Capture the cell that displays the provided text and extract its [X, Y] central coordinate. 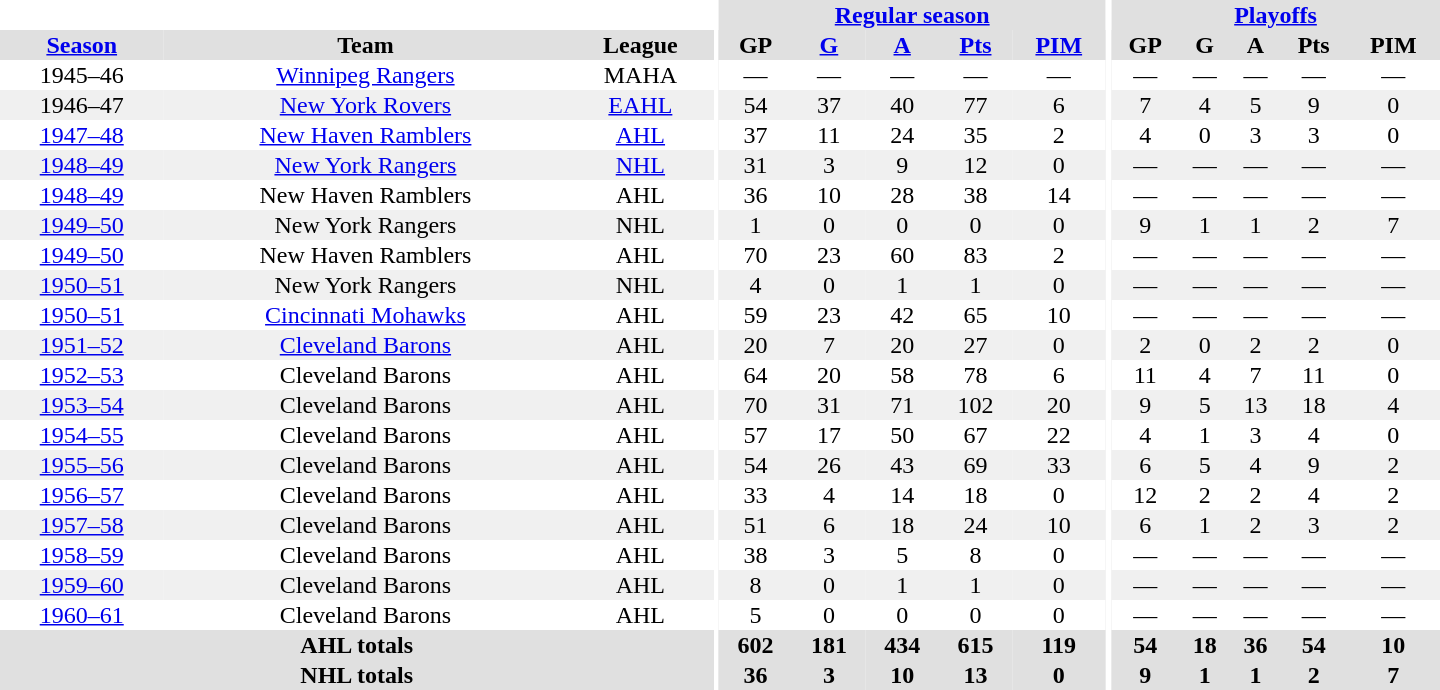
78 [976, 375]
Regular season [912, 15]
22 [1058, 435]
51 [756, 525]
27 [976, 345]
1953–54 [82, 405]
Team [365, 45]
1947–48 [82, 135]
1946–47 [82, 105]
64 [756, 375]
1945–46 [82, 75]
1957–58 [82, 525]
119 [1058, 645]
58 [902, 375]
602 [756, 645]
60 [902, 255]
57 [756, 435]
65 [976, 315]
Season [82, 45]
434 [902, 645]
43 [902, 465]
83 [976, 255]
1960–61 [82, 615]
1952–53 [82, 375]
40 [902, 105]
NHL totals [356, 675]
1958–59 [82, 555]
67 [976, 435]
League [640, 45]
71 [902, 405]
1955–56 [82, 465]
AHL totals [356, 645]
17 [828, 435]
MAHA [640, 75]
59 [756, 315]
35 [976, 135]
102 [976, 405]
Playoffs [1276, 15]
50 [902, 435]
28 [902, 195]
Cincinnati Mohawks [365, 315]
69 [976, 465]
1954–55 [82, 435]
1959–60 [82, 585]
Winnipeg Rangers [365, 75]
1951–52 [82, 345]
EAHL [640, 105]
42 [902, 315]
26 [828, 465]
New York Rovers [365, 105]
181 [828, 645]
77 [976, 105]
615 [976, 645]
1956–57 [82, 495]
